Provide the (x, y) coordinate of the cell's center where the given text is located.  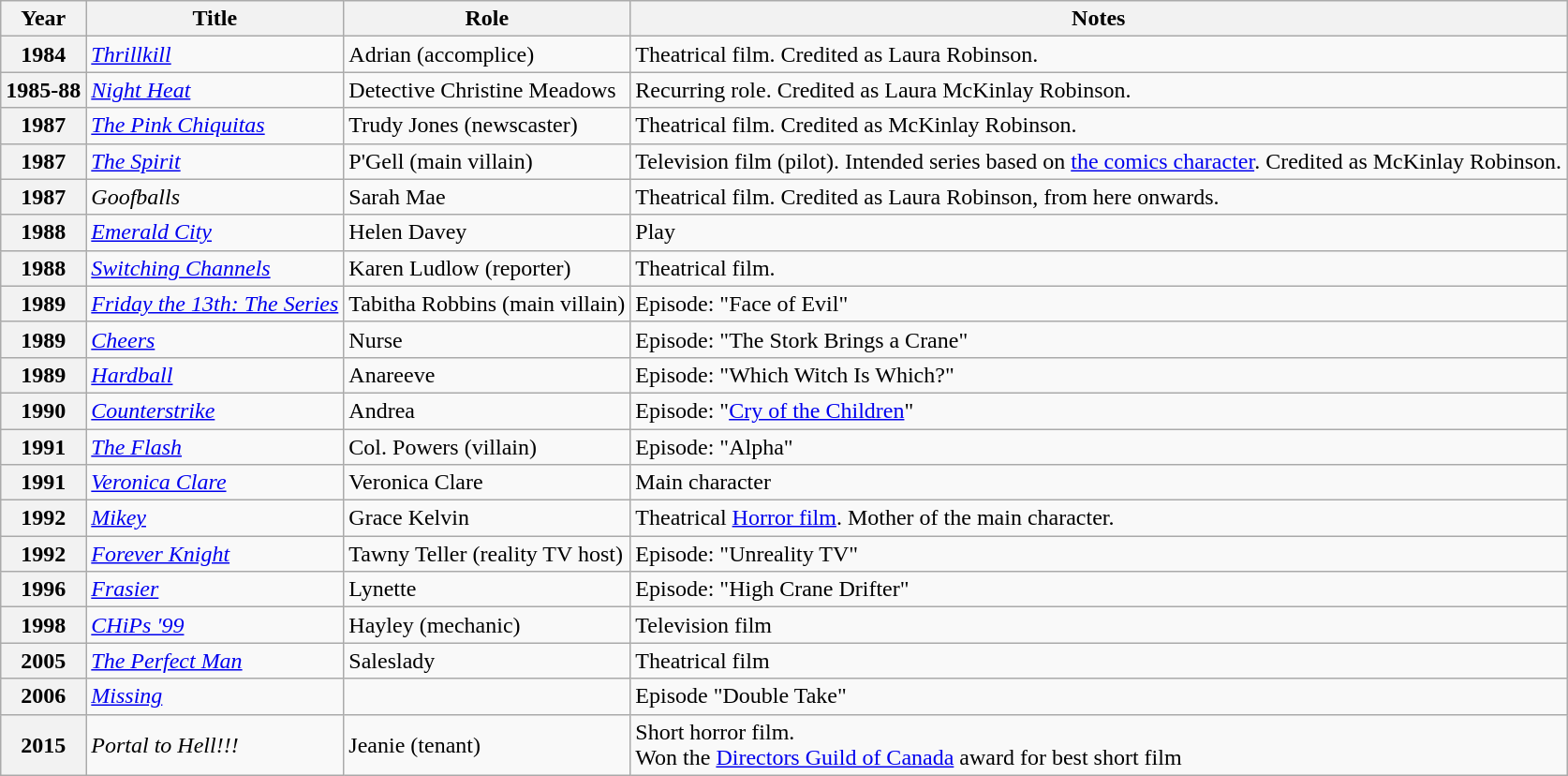
Trudy Jones (newscaster) (487, 126)
Tabitha Robbins (main villain) (487, 304)
The Perfect Man (215, 661)
CHiPs '99 (215, 625)
Television film (pilot). Intended series based on the comics character. Credited as McKinlay Robinson. (1099, 161)
Theatrical film. Credited as Laura Robinson, from here onwards. (1099, 197)
Episode: "The Stork Brings a Crane" (1099, 339)
Episode: "Face of Evil" (1099, 304)
Goofballs (215, 197)
Karen Ludlow (reporter) (487, 268)
The Pink Chiquitas (215, 126)
Jeanie (tenant) (487, 744)
Adrian (accomplice) (487, 54)
Helen Davey (487, 232)
1985-88 (43, 90)
Recurring role. Credited as Laura McKinlay Robinson. (1099, 90)
Friday the 13th: The Series (215, 304)
2005 (43, 661)
Episode: "High Crane Drifter" (1099, 589)
Night Heat (215, 90)
Role (487, 19)
1984 (43, 54)
Portal to Hell!!! (215, 744)
1996 (43, 589)
Counterstrike (215, 410)
Col. Powers (villain) (487, 447)
Forever Knight (215, 554)
2015 (43, 744)
Theatrical film (1099, 661)
P'Gell (main villain) (487, 161)
1998 (43, 625)
Nurse (487, 339)
Thrillkill (215, 54)
Saleslady (487, 661)
Grace Kelvin (487, 518)
Anareeve (487, 375)
Theatrical film. (1099, 268)
The Spirit (215, 161)
The Flash (215, 447)
2006 (43, 696)
Year (43, 19)
Title (215, 19)
Episode: "Alpha" (1099, 447)
Missing (215, 696)
Theatrical film. Credited as Laura Robinson. (1099, 54)
Lynette (487, 589)
Theatrical Horror film. Mother of the main character. (1099, 518)
Episode: "Unreality TV" (1099, 554)
Sarah Mae (487, 197)
Episode "Double Take" (1099, 696)
Mikey (215, 518)
Theatrical film. Credited as McKinlay Robinson. (1099, 126)
Play (1099, 232)
Episode: "Which Witch Is Which?" (1099, 375)
Main character (1099, 483)
Notes (1099, 19)
Episode: "Cry of the Children" (1099, 410)
Hardball (215, 375)
Short horror film.Won the Directors Guild of Canada award for best short film (1099, 744)
Emerald City (215, 232)
Switching Channels (215, 268)
Hayley (mechanic) (487, 625)
Cheers (215, 339)
Andrea (487, 410)
Tawny Teller (reality TV host) (487, 554)
1990 (43, 410)
Frasier (215, 589)
Television film (1099, 625)
Detective Christine Meadows (487, 90)
